Output the (X, Y) coordinate of the center of the cell containing the given text.  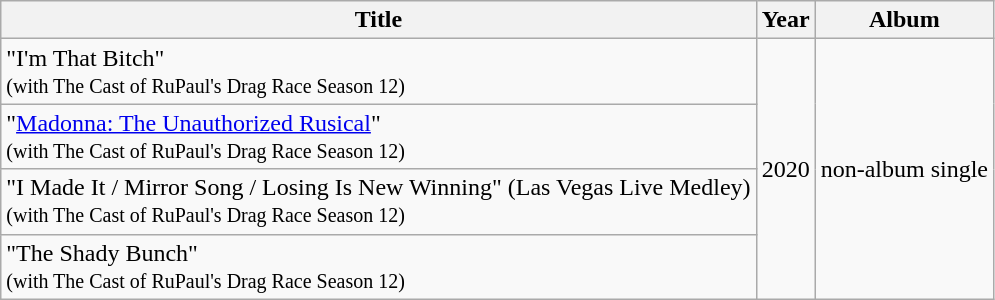
non-album single (904, 169)
Album (904, 20)
"I Made It / Mirror Song / Losing Is New Winning" (Las Vegas Live Medley)(with The Cast of RuPaul's Drag Race Season 12) (378, 202)
2020 (786, 169)
"I'm That Bitch"(with The Cast of RuPaul's Drag Race Season 12) (378, 72)
Year (786, 20)
Title (378, 20)
"Madonna: The Unauthorized Rusical"(with The Cast of RuPaul's Drag Race Season 12) (378, 136)
"The Shady Bunch"(with The Cast of RuPaul's Drag Race Season 12) (378, 266)
